Determine the [X, Y] coordinate at the center of the cell enclosing the given text.  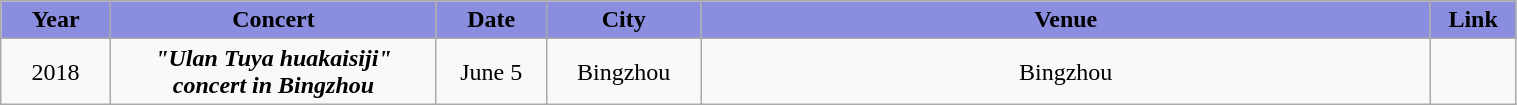
Date [491, 20]
City [624, 20]
June 5 [491, 72]
Year [56, 20]
Link [1473, 20]
"Ulan Tuya huakaisiji" concert in Bingzhou [274, 72]
Concert [274, 20]
Venue [1066, 20]
2018 [56, 72]
